For the text-containing cell, return its midpoint in (X, Y) coordinate format. 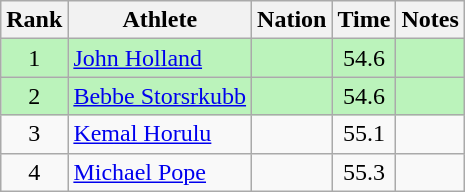
1 (34, 58)
Kemal Horulu (160, 134)
Bebbe Storsrkubb (160, 96)
John Holland (160, 58)
4 (34, 172)
55.1 (364, 134)
Time (364, 20)
2 (34, 96)
Nation (292, 20)
Rank (34, 20)
Notes (430, 20)
Michael Pope (160, 172)
Athlete (160, 20)
55.3 (364, 172)
3 (34, 134)
